Search for the cell housing the specified text and yield its (X, Y) center coordinate. 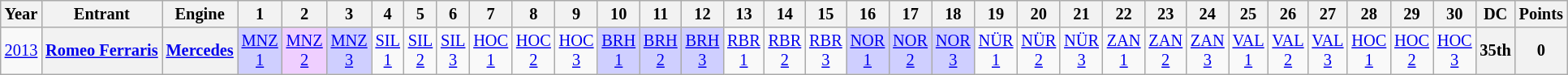
26 (1289, 14)
BRH2 (661, 51)
MNZ2 (305, 51)
Mercedes (200, 51)
RBR3 (825, 51)
24 (1208, 14)
25 (1248, 14)
30 (1454, 14)
23 (1165, 14)
22 (1124, 14)
VAL3 (1328, 51)
BRH1 (618, 51)
2013 (21, 51)
20 (1039, 14)
Entrant (101, 14)
MNZ3 (349, 51)
ZAN3 (1208, 51)
10 (618, 14)
BRH3 (703, 51)
6 (453, 14)
SIL3 (453, 51)
5 (420, 14)
NÜR3 (1081, 51)
Year (21, 14)
DC (1496, 14)
MNZ1 (260, 51)
RBR1 (743, 51)
NÜR2 (1039, 51)
0 (1541, 51)
RBR2 (785, 51)
13 (743, 14)
NÜR1 (997, 51)
21 (1081, 14)
35th (1496, 51)
16 (868, 14)
NOR1 (868, 51)
SIL1 (388, 51)
ZAN2 (1165, 51)
Points (1541, 14)
27 (1328, 14)
3 (349, 14)
18 (953, 14)
11 (661, 14)
15 (825, 14)
29 (1412, 14)
19 (997, 14)
9 (576, 14)
14 (785, 14)
NOR2 (911, 51)
Romeo Ferraris (101, 51)
12 (703, 14)
2 (305, 14)
ZAN1 (1124, 51)
7 (490, 14)
4 (388, 14)
SIL2 (420, 51)
1 (260, 14)
Engine (200, 14)
VAL2 (1289, 51)
8 (534, 14)
NOR3 (953, 51)
VAL1 (1248, 51)
17 (911, 14)
28 (1368, 14)
